Capture the cell that displays the provided text and extract its [X, Y] central coordinate. 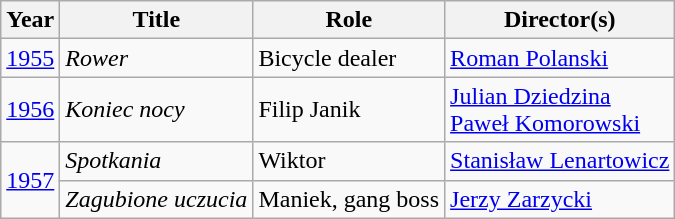
Bicycle dealer [349, 58]
Role [349, 20]
Wiktor [349, 161]
Stanisław Lenartowicz [560, 161]
Maniek, gang boss [349, 199]
Koniec nocy [156, 110]
Rower [156, 58]
Jerzy Zarzycki [560, 199]
1957 [30, 180]
Year [30, 20]
Filip Janik [349, 110]
Julian DziedzinaPaweł Komorowski [560, 110]
1955 [30, 58]
Director(s) [560, 20]
Zagubione uczucia [156, 199]
Roman Polanski [560, 58]
1956 [30, 110]
Title [156, 20]
Spotkania [156, 161]
